Identify which cell holds the provided text, then report its [x, y] central coordinate. 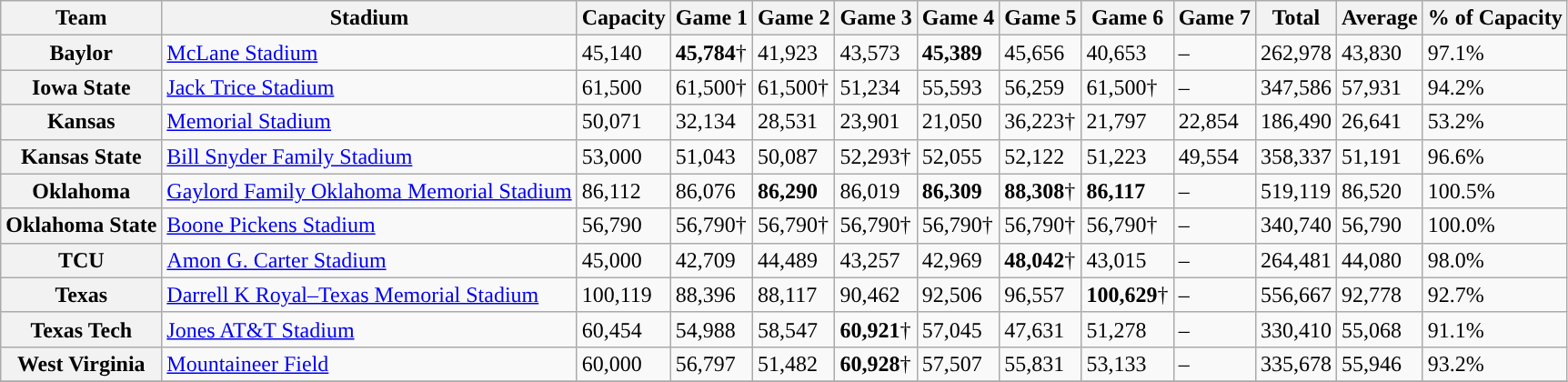
52,122 [1040, 156]
100.0% [1495, 226]
Oklahoma [82, 191]
335,678 [1297, 364]
50,071 [624, 122]
Total [1297, 18]
45,000 [624, 260]
53,000 [624, 156]
45,389 [958, 53]
45,784† [711, 53]
47,631 [1040, 329]
53.2% [1495, 122]
51,191 [1381, 156]
92,506 [958, 295]
347,586 [1297, 87]
262,978 [1297, 53]
340,740 [1297, 226]
186,490 [1297, 122]
88,117 [794, 295]
86,520 [1381, 191]
45,656 [1040, 53]
96,557 [1040, 295]
93.2% [1495, 364]
McLane Stadium [369, 53]
Jones AT&T Stadium [369, 329]
43,015 [1128, 260]
Boone Pickens Stadium [369, 226]
Amon G. Carter Stadium [369, 260]
86,019 [876, 191]
23,901 [876, 122]
21,050 [958, 122]
86,076 [711, 191]
55,593 [958, 87]
60,928† [876, 364]
56,797 [711, 364]
44,080 [1381, 260]
Mountaineer Field [369, 364]
48,042† [1040, 260]
60,921† [876, 329]
22,854 [1214, 122]
100,119 [624, 295]
52,293† [876, 156]
% of Capacity [1495, 18]
Game 7 [1214, 18]
52,055 [958, 156]
53,133 [1128, 364]
264,481 [1297, 260]
Darrell K Royal–Texas Memorial Stadium [369, 295]
Game 6 [1128, 18]
54,988 [711, 329]
51,043 [711, 156]
330,410 [1297, 329]
56,259 [1040, 87]
49,554 [1214, 156]
90,462 [876, 295]
358,337 [1297, 156]
Game 4 [958, 18]
57,045 [958, 329]
55,068 [1381, 329]
44,489 [794, 260]
26,641 [1381, 122]
519,119 [1297, 191]
Kansas [82, 122]
43,830 [1381, 53]
28,531 [794, 122]
51,223 [1128, 156]
98.0% [1495, 260]
Bill Snyder Family Stadium [369, 156]
Game 3 [876, 18]
Gaylord Family Oklahoma Memorial Stadium [369, 191]
Oklahoma State [82, 226]
51,278 [1128, 329]
45,140 [624, 53]
43,573 [876, 53]
Team [82, 18]
55,831 [1040, 364]
55,946 [1381, 364]
94.2% [1495, 87]
60,454 [624, 329]
57,507 [958, 364]
40,653 [1128, 53]
Stadium [369, 18]
32,134 [711, 122]
Average [1381, 18]
Capacity [624, 18]
Game 1 [711, 18]
88,396 [711, 295]
Game 2 [794, 18]
Game 5 [1040, 18]
86,290 [794, 191]
51,234 [876, 87]
Iowa State [82, 87]
42,969 [958, 260]
91.1% [1495, 329]
58,547 [794, 329]
57,931 [1381, 87]
Memorial Stadium [369, 122]
21,797 [1128, 122]
50,087 [794, 156]
60,000 [624, 364]
Baylor [82, 53]
Jack Trice Stadium [369, 87]
51,482 [794, 364]
61,500 [624, 87]
36,223† [1040, 122]
86,309 [958, 191]
556,667 [1297, 295]
Texas [82, 295]
42,709 [711, 260]
41,923 [794, 53]
92,778 [1381, 295]
97.1% [1495, 53]
92.7% [1495, 295]
100,629† [1128, 295]
43,257 [876, 260]
West Virginia [82, 364]
86,117 [1128, 191]
Texas Tech [82, 329]
86,112 [624, 191]
TCU [82, 260]
Kansas State [82, 156]
96.6% [1495, 156]
88,308† [1040, 191]
100.5% [1495, 191]
